From the cell containing the given text, extract its center point as [x, y] coordinate. 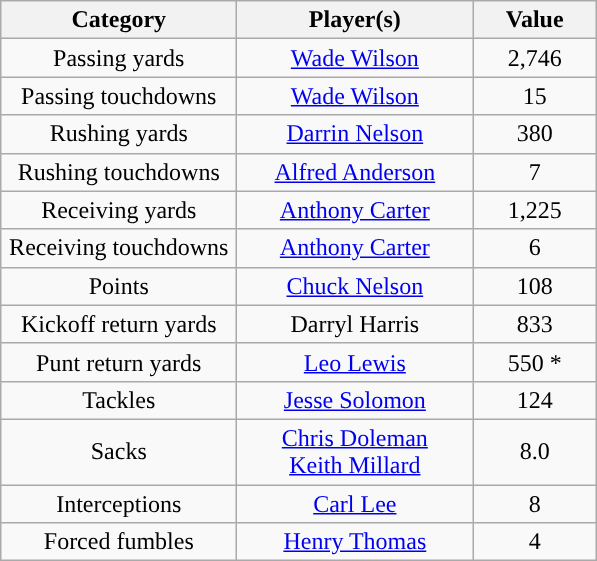
Points [119, 286]
124 [535, 400]
Passing yards [119, 58]
Alfred Anderson [355, 172]
4 [535, 542]
Player(s) [355, 20]
Chris DolemanKeith Millard [355, 452]
Value [535, 20]
Chuck Nelson [355, 286]
Tackles [119, 400]
Receiving yards [119, 210]
550 * [535, 362]
Punt return yards [119, 362]
1,225 [535, 210]
833 [535, 324]
2,746 [535, 58]
Forced fumbles [119, 542]
Darrin Nelson [355, 134]
Passing touchdowns [119, 96]
Sacks [119, 452]
Carl Lee [355, 503]
Leo Lewis [355, 362]
Henry Thomas [355, 542]
Receiving touchdowns [119, 248]
15 [535, 96]
Kickoff return yards [119, 324]
Rushing yards [119, 134]
Jesse Solomon [355, 400]
Category [119, 20]
380 [535, 134]
108 [535, 286]
8.0 [535, 452]
Darryl Harris [355, 324]
Interceptions [119, 503]
7 [535, 172]
8 [535, 503]
Rushing touchdowns [119, 172]
6 [535, 248]
